Locate the cell with the specified text and output its [X, Y] center coordinate. 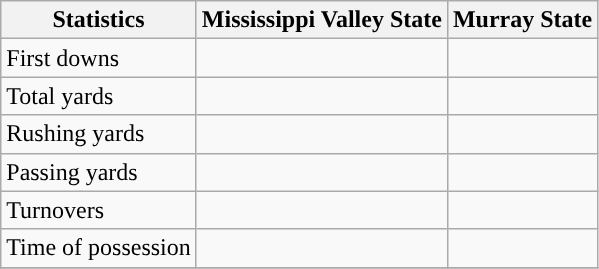
Time of possession [99, 248]
Murray State [522, 20]
Mississippi Valley State [322, 20]
First downs [99, 58]
Passing yards [99, 172]
Rushing yards [99, 134]
Turnovers [99, 210]
Statistics [99, 20]
Total yards [99, 96]
